Search for the cell housing the specified text and yield its (x, y) center coordinate. 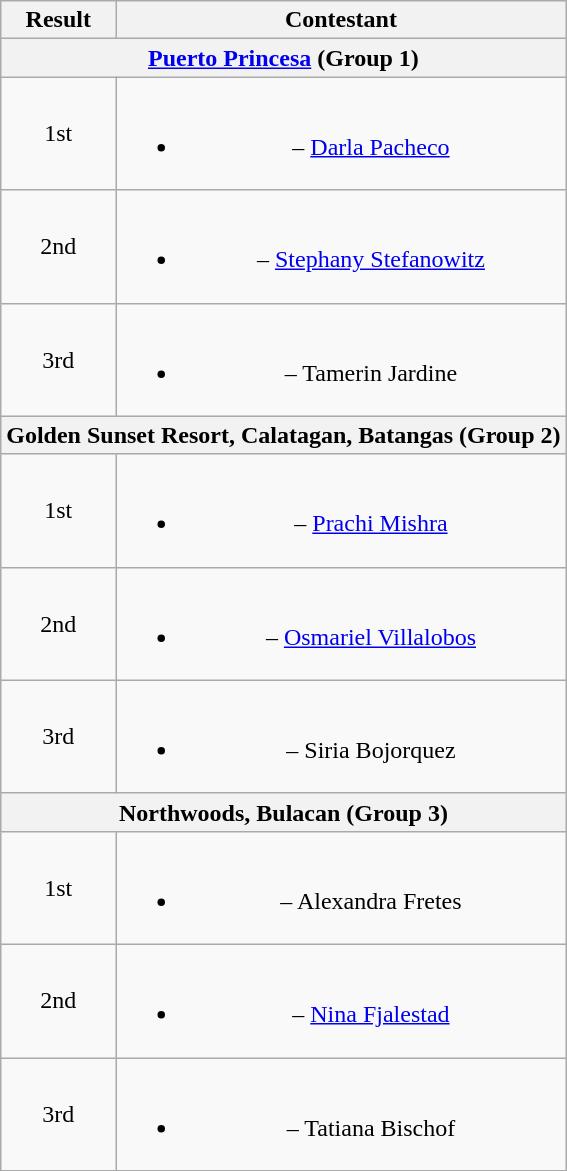
– Nina Fjalestad (341, 1000)
– Tamerin Jardine (341, 360)
– Tatiana Bischof (341, 1114)
Northwoods, Bulacan (Group 3) (284, 812)
– Osmariel Villalobos (341, 624)
– Darla Pacheco (341, 134)
Golden Sunset Resort, Calatagan, Batangas (Group 2) (284, 435)
– Prachi Mishra (341, 510)
– Stephany Stefanowitz (341, 246)
Puerto Princesa (Group 1) (284, 58)
– Siria Bojorquez (341, 736)
Contestant (341, 20)
– Alexandra Fretes (341, 888)
Result (58, 20)
